Determine the [X, Y] coordinate at the center of the cell enclosing the given text.  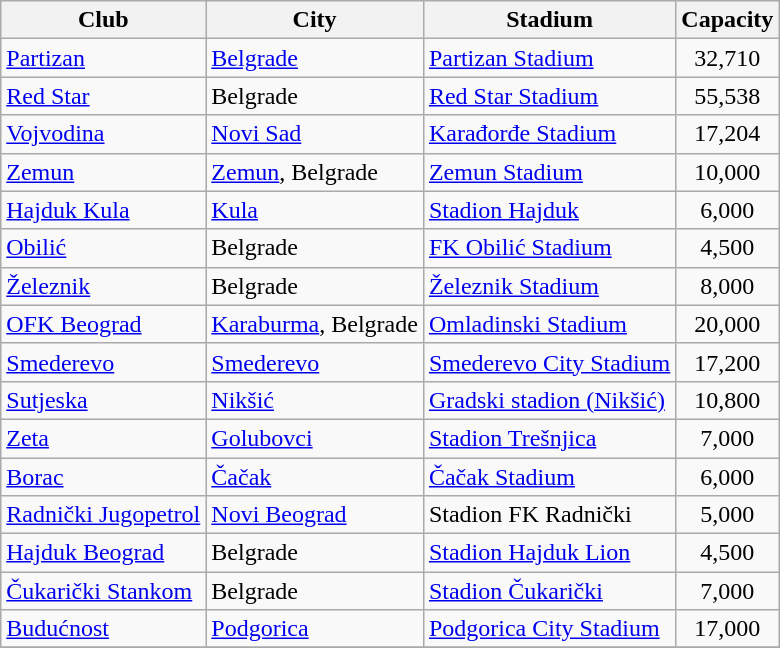
10,800 [728, 400]
FK Obilić Stadium [549, 248]
8,000 [728, 286]
City [315, 20]
5,000 [728, 515]
Stadium [549, 20]
Podgorica [315, 629]
10,000 [728, 172]
17,200 [728, 362]
Zemun [104, 172]
Čačak [315, 477]
Karađorđe Stadium [549, 134]
Nikšić [315, 400]
Partizan Stadium [549, 58]
Hajduk Kula [104, 210]
Stadion Trešnjica [549, 438]
Hajduk Beograd [104, 553]
Smederevo City Stadium [549, 362]
Čačak Stadium [549, 477]
Radnički Jugopetrol [104, 515]
Golubovci [315, 438]
20,000 [728, 324]
Obilić [104, 248]
Stadion Hajduk Lion [549, 553]
Red Star Stadium [549, 96]
Zemun, Belgrade [315, 172]
Zemun Stadium [549, 172]
Stadion FK Radnički [549, 515]
Čukarički Stankom [104, 591]
Red Star [104, 96]
Budućnost [104, 629]
Gradski stadion (Nikšić) [549, 400]
Podgorica City Stadium [549, 629]
Kula [315, 210]
17,000 [728, 629]
32,710 [728, 58]
Club [104, 20]
OFK Beograd [104, 324]
Sutjeska [104, 400]
Železnik Stadium [549, 286]
Železnik [104, 286]
Stadion Čukarički [549, 591]
55,538 [728, 96]
Karaburma, Belgrade [315, 324]
Capacity [728, 20]
Omladinski Stadium [549, 324]
17,204 [728, 134]
Stadion Hajduk [549, 210]
Zeta [104, 438]
Borac [104, 477]
Partizan [104, 58]
Novi Sad [315, 134]
Novi Beograd [315, 515]
Vojvodina [104, 134]
